Pinpoint the cell where the given text exists, returning its [x, y] midpoint coordinate. 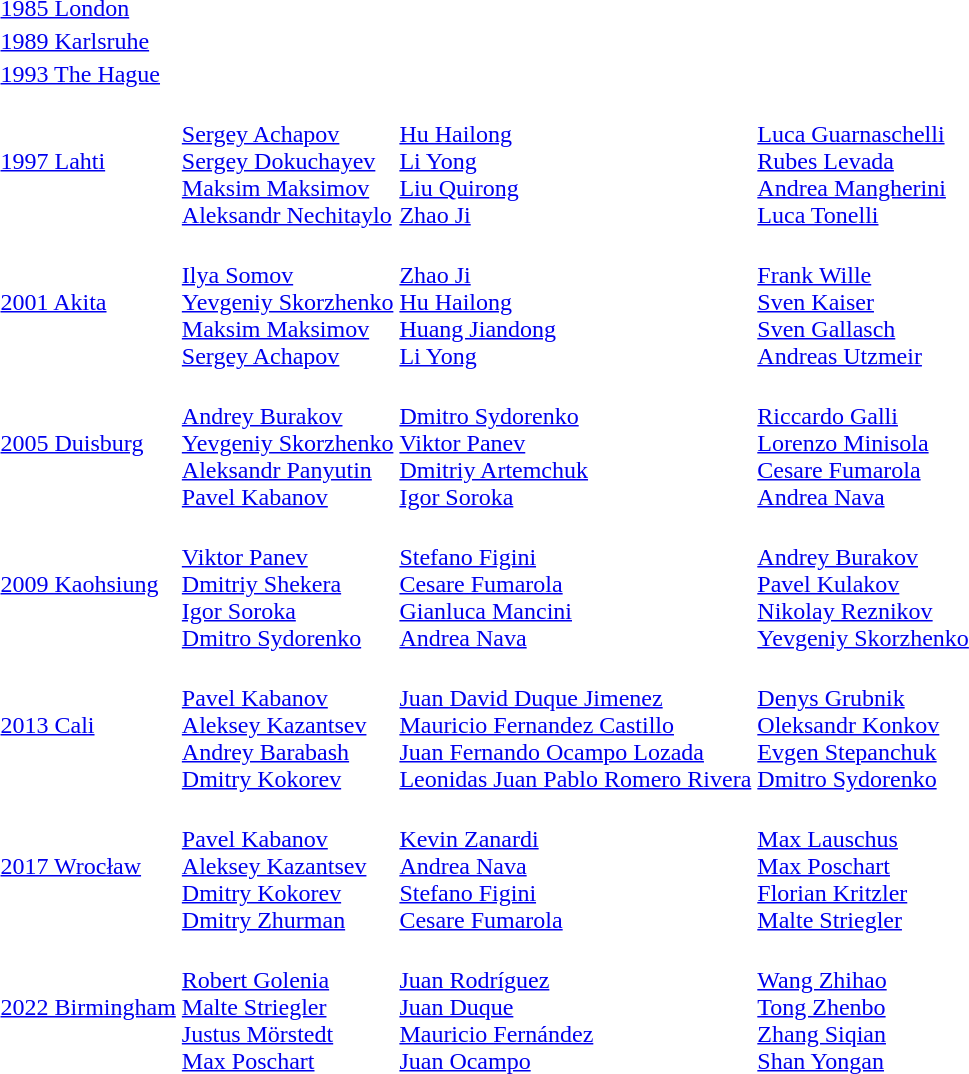
Stefano FiginiCesare FumarolaGianluca ManciniAndrea Nava [576, 584]
Kevin ZanardiAndrea NavaStefano FiginiCesare Fumarola [576, 866]
Dmitro SydorenkoViktor PanevDmitriy ArtemchukIgor Soroka [576, 443]
Viktor PanevDmitriy ShekeraIgor SorokaDmitro Sydorenko [288, 584]
Ilya SomovYevgeniy SkorzhenkoMaksim MaksimovSergey Achapov [288, 302]
Andrey BurakovYevgeniy SkorzhenkoAleksandr PanyutinPavel Kabanov [288, 443]
Sergey AchapovSergey DokuchayevMaksim MaksimovAleksandr Nechitaylo [288, 161]
Pavel KabanovAleksey KazantsevAndrey BarabashDmitry Kokorev [288, 725]
Zhao JiHu HailongHuang JiandongLi Yong [576, 302]
Pavel KabanovAleksey KazantsevDmitry KokorevDmitry Zhurman [288, 866]
Hu HailongLi YongLiu QuirongZhao Ji [576, 161]
Juan David Duque JimenezMauricio Fernandez CastilloJuan Fernando Ocampo LozadaLeonidas Juan Pablo Romero Rivera [576, 725]
